Locate the cell with the specified text and output its [x, y] center coordinate. 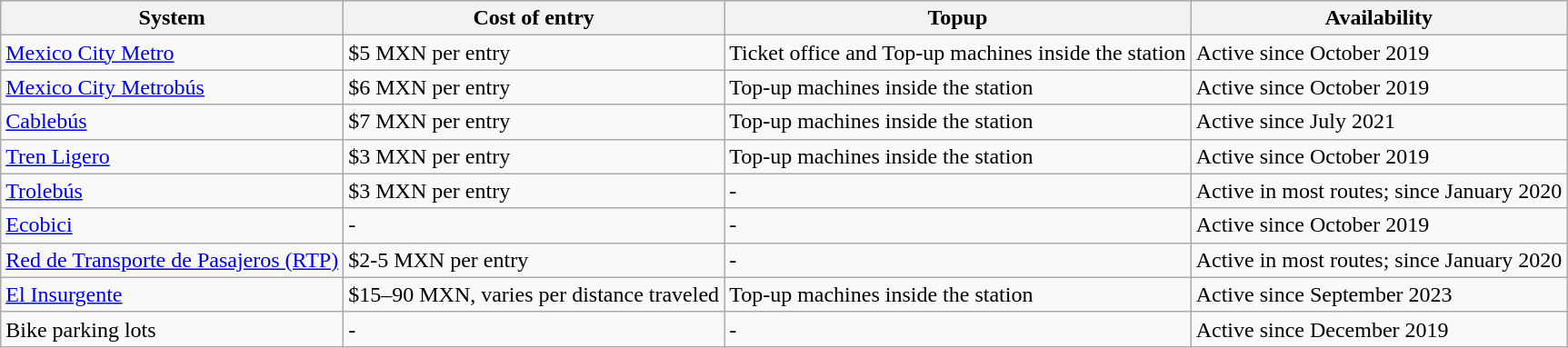
Active since December 2019 [1379, 329]
Trolebús [173, 191]
Cablebús [173, 122]
Active since September 2023 [1379, 294]
$15–90 MXN, varies per distance traveled [534, 294]
Red de Transporte de Pasajeros (RTP) [173, 260]
El Insurgente [173, 294]
Tren Ligero [173, 156]
$5 MXN per entry [534, 53]
Ticket office and Top-up machines inside the station [958, 53]
Mexico City Metrobús [173, 87]
Availability [1379, 18]
Active since July 2021 [1379, 122]
Mexico City Metro [173, 53]
Ecobici [173, 225]
System [173, 18]
$2-5 MXN per entry [534, 260]
$7 MXN per entry [534, 122]
$6 MXN per entry [534, 87]
Bike parking lots [173, 329]
Topup [958, 18]
Cost of entry [534, 18]
